Provide the (x, y) coordinate of the cell's center where the given text is located.  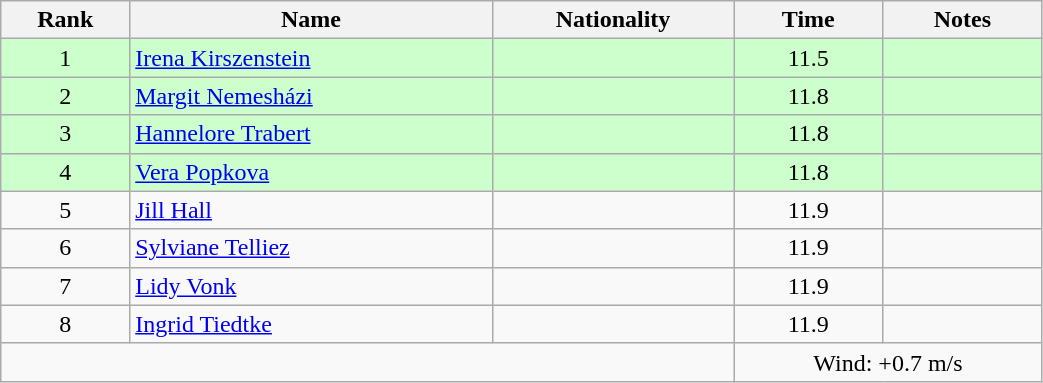
Rank (66, 20)
11.5 (808, 58)
Time (808, 20)
Nationality (613, 20)
Name (311, 20)
4 (66, 172)
Notes (962, 20)
Wind: +0.7 m/s (888, 362)
8 (66, 324)
Hannelore Trabert (311, 134)
3 (66, 134)
Jill Hall (311, 210)
1 (66, 58)
Lidy Vonk (311, 286)
Vera Popkova (311, 172)
7 (66, 286)
6 (66, 248)
Irena Kirszenstein (311, 58)
5 (66, 210)
Margit Nemesházi (311, 96)
Ingrid Tiedtke (311, 324)
Sylviane Telliez (311, 248)
2 (66, 96)
